Output the (X, Y) coordinate of the center of the cell containing the given text.  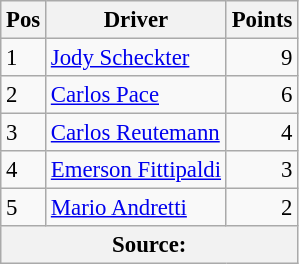
Points (262, 20)
Emerson Fittipaldi (136, 170)
Jody Scheckter (136, 58)
Carlos Reutemann (136, 133)
9 (262, 58)
5 (24, 208)
Pos (24, 20)
6 (262, 95)
Carlos Pace (136, 95)
Source: (150, 245)
1 (24, 58)
Driver (136, 20)
Mario Andretti (136, 208)
